Pinpoint the cell where the given text exists, returning its [X, Y] midpoint coordinate. 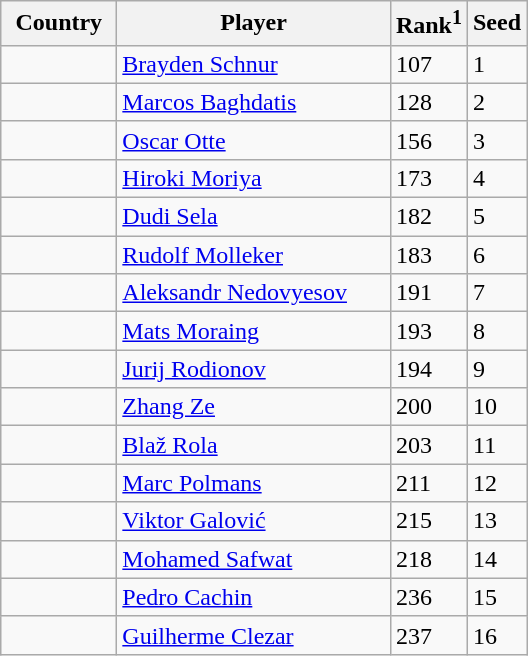
12 [496, 483]
156 [428, 140]
Mats Moraing [254, 331]
8 [496, 331]
3 [496, 140]
1 [496, 64]
203 [428, 445]
191 [428, 293]
13 [496, 521]
128 [428, 102]
173 [428, 178]
107 [428, 64]
7 [496, 293]
215 [428, 521]
Rank1 [428, 24]
Player [254, 24]
Hiroki Moriya [254, 178]
211 [428, 483]
6 [496, 255]
Aleksandr Nedovyesov [254, 293]
Oscar Otte [254, 140]
183 [428, 255]
237 [428, 635]
218 [428, 559]
4 [496, 178]
193 [428, 331]
Country [59, 24]
Blaž Rola [254, 445]
Rudolf Molleker [254, 255]
Viktor Galović [254, 521]
10 [496, 407]
2 [496, 102]
11 [496, 445]
194 [428, 369]
9 [496, 369]
182 [428, 217]
Guilherme Clezar [254, 635]
Marc Polmans [254, 483]
15 [496, 597]
200 [428, 407]
236 [428, 597]
Brayden Schnur [254, 64]
Zhang Ze [254, 407]
5 [496, 217]
Pedro Cachin [254, 597]
14 [496, 559]
Mohamed Safwat [254, 559]
Jurij Rodionov [254, 369]
Seed [496, 24]
Marcos Baghdatis [254, 102]
16 [496, 635]
Dudi Sela [254, 217]
